Detect which cell encompasses the target text, then output its [x, y] center coordinate. 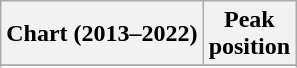
Peakposition [249, 34]
Chart (2013–2022) [102, 34]
